Return the [X, Y] coordinate for the center point of the cell that contains the specified text.  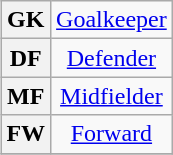
Midfielder [112, 96]
Goalkeeper [112, 20]
GK [26, 20]
Defender [112, 58]
Forward [112, 134]
DF [26, 58]
FW [26, 134]
MF [26, 96]
